Identify which cell holds the provided text, then report its (X, Y) central coordinate. 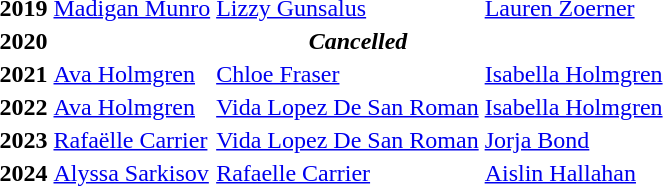
Chloe Fraser (348, 74)
Rafaëlle Carrier (132, 140)
